From the cell containing the given text, extract its center point as [X, Y] coordinate. 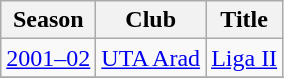
Liga II [244, 58]
Club [151, 20]
UTA Arad [151, 58]
Title [244, 20]
Season [48, 20]
2001–02 [48, 58]
